Provide the (X, Y) coordinate of the cell's center where the given text is located.  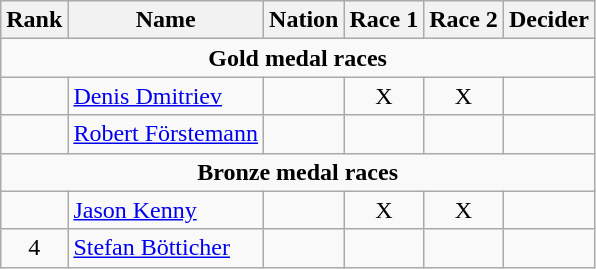
Jason Kenny (166, 210)
Stefan Bötticher (166, 248)
Bronze medal races (298, 172)
4 (34, 248)
Gold medal races (298, 58)
Race 1 (384, 20)
Rank (34, 20)
Name (166, 20)
Nation (304, 20)
Decider (548, 20)
Denis Dmitriev (166, 96)
Robert Förstemann (166, 134)
Race 2 (464, 20)
